Determine the [X, Y] coordinate at the center of the cell enclosing the given text.  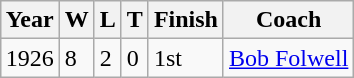
Coach [288, 20]
Year [30, 20]
L [108, 20]
1926 [30, 58]
W [76, 20]
1st [186, 58]
0 [134, 58]
Bob Folwell [288, 58]
2 [108, 58]
T [134, 20]
8 [76, 58]
Finish [186, 20]
